Capture the cell that displays the provided text and extract its (X, Y) central coordinate. 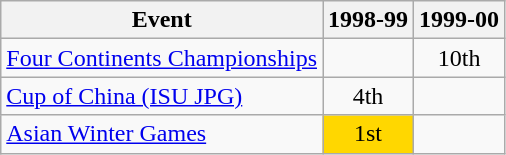
10th (460, 58)
Event (162, 20)
1998-99 (368, 20)
Four Continents Championships (162, 58)
Cup of China (ISU JPG) (162, 96)
4th (368, 96)
Asian Winter Games (162, 134)
1999-00 (460, 20)
1st (368, 134)
